Determine the (x, y) coordinate at the center of the cell enclosing the given text.  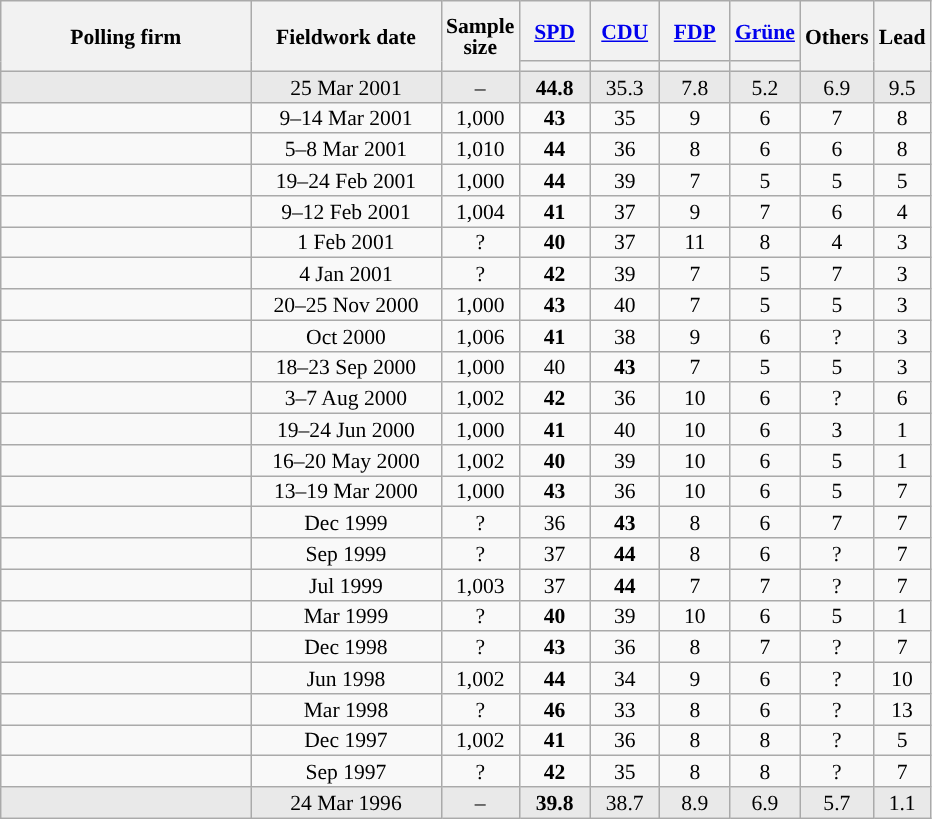
Lead (902, 36)
1,003 (480, 584)
35.3 (625, 86)
CDU (625, 31)
19–24 Jun 2000 (346, 430)
34 (625, 678)
5.7 (837, 802)
11 (695, 242)
9.5 (902, 86)
20–25 Nov 2000 (346, 304)
Dec 1998 (346, 648)
Jun 1998 (346, 678)
9–12 Feb 2001 (346, 212)
33 (625, 710)
44.8 (554, 86)
Jul 1999 (346, 584)
8.9 (695, 802)
Oct 2000 (346, 336)
FDP (695, 31)
Mar 1998 (346, 710)
1,006 (480, 336)
3–7 Aug 2000 (346, 398)
25 Mar 2001 (346, 86)
Dec 1999 (346, 522)
1,004 (480, 212)
46 (554, 710)
38.7 (625, 802)
SPD (554, 31)
Polling firm (126, 36)
1.1 (902, 802)
13–19 Mar 2000 (346, 492)
Sep 1999 (346, 554)
16–20 May 2000 (346, 460)
4 Jan 2001 (346, 274)
9–14 Mar 2001 (346, 118)
24 Mar 1996 (346, 802)
18–23 Sep 2000 (346, 366)
Others (837, 36)
Mar 1999 (346, 616)
13 (902, 710)
1,010 (480, 150)
5.2 (765, 86)
Fieldwork date (346, 36)
38 (625, 336)
Samplesize (480, 36)
19–24 Feb 2001 (346, 180)
Dec 1997 (346, 740)
1 Feb 2001 (346, 242)
5–8 Mar 2001 (346, 150)
Sep 1997 (346, 772)
7.8 (695, 86)
39.8 (554, 802)
Grüne (765, 31)
